Return the (x, y) coordinate for the center point of the cell that contains the specified text.  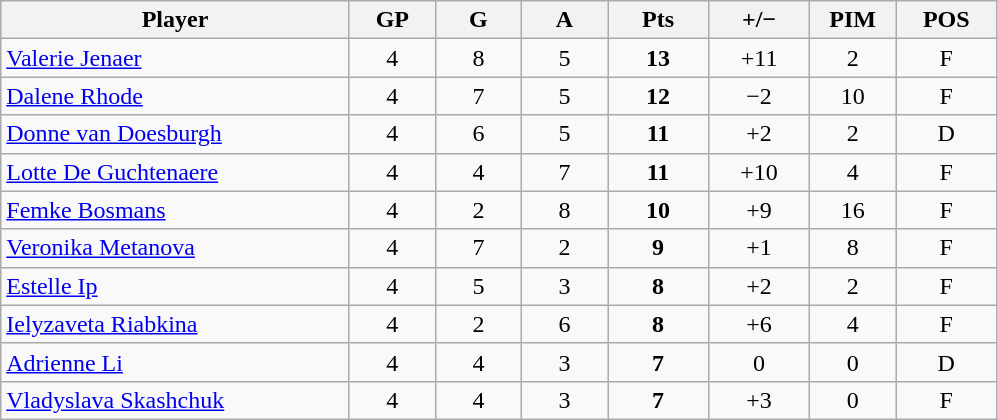
+11 (760, 58)
Lotte De Guchtenaere (176, 172)
+/− (760, 20)
Dalene Rhode (176, 96)
Adrienne Li (176, 362)
13 (658, 58)
Estelle Ip (176, 286)
Veronika Metanova (176, 248)
+6 (760, 324)
Valerie Jenaer (176, 58)
+3 (760, 400)
+9 (760, 210)
+10 (760, 172)
Player (176, 20)
Vladyslava Skashchuk (176, 400)
9 (658, 248)
−2 (760, 96)
A (564, 20)
POS (946, 20)
Donne van Doesburgh (176, 134)
Femke Bosmans (176, 210)
12 (658, 96)
+1 (760, 248)
PIM (853, 20)
16 (853, 210)
GP (392, 20)
Pts (658, 20)
Ielyzaveta Riabkina (176, 324)
G (478, 20)
